Determine the (x, y) coordinate at the center of the cell enclosing the given text.  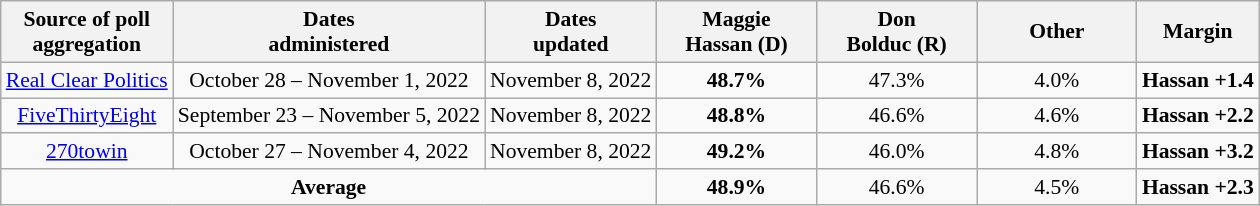
48.8% (736, 116)
October 27 – November 4, 2022 (329, 152)
Real Clear Politics (87, 80)
September 23 – November 5, 2022 (329, 116)
Hassan +1.4 (1198, 80)
47.3% (897, 80)
46.0% (897, 152)
Hassan +2.2 (1198, 116)
270towin (87, 152)
Hassan +2.3 (1198, 187)
4.0% (1057, 80)
Other (1057, 32)
MaggieHassan (D) (736, 32)
4.5% (1057, 187)
48.9% (736, 187)
FiveThirtyEight (87, 116)
48.7% (736, 80)
Datesupdated (570, 32)
Hassan +3.2 (1198, 152)
Average (329, 187)
Source of pollaggregation (87, 32)
4.6% (1057, 116)
4.8% (1057, 152)
October 28 – November 1, 2022 (329, 80)
DonBolduc (R) (897, 32)
Datesadministered (329, 32)
49.2% (736, 152)
Margin (1198, 32)
